Find where the given text appears and provide that cell's center as [x, y] coordinate. 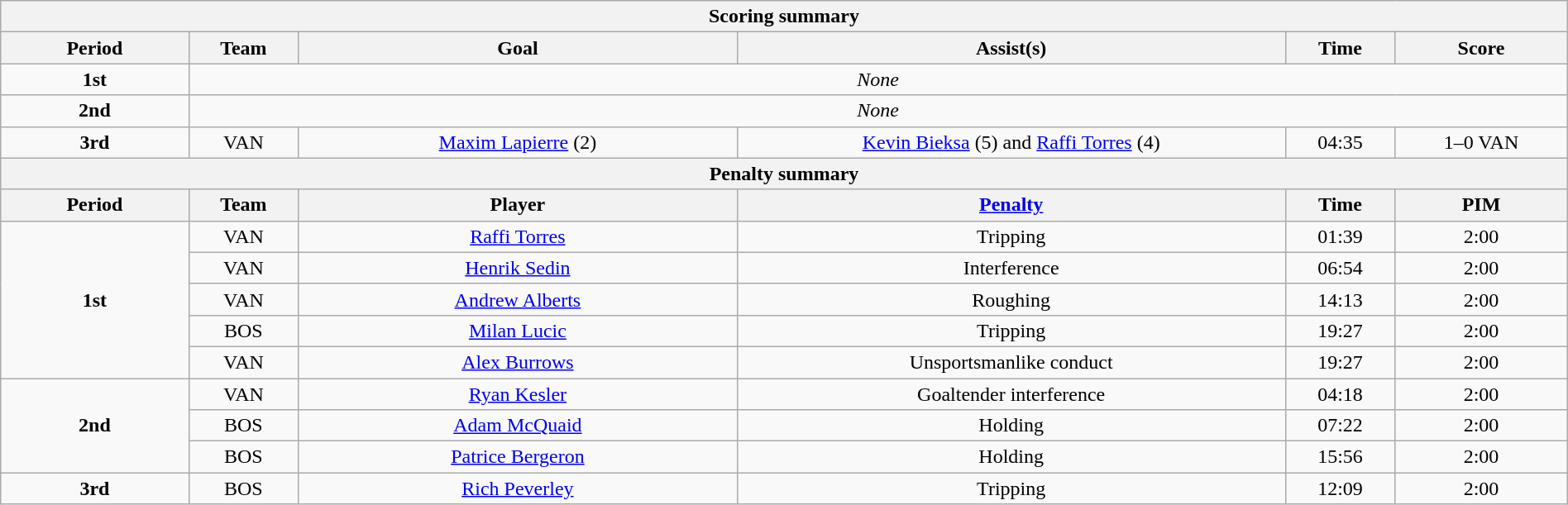
Kevin Bieksa (5) and Raffi Torres (4) [1011, 142]
Alex Burrows [518, 362]
07:22 [1340, 426]
Interference [1011, 268]
Scoring summary [784, 17]
1–0 VAN [1481, 142]
Unsportsmanlike conduct [1011, 362]
Roughing [1011, 299]
Patrice Bergeron [518, 457]
Penalty [1011, 205]
06:54 [1340, 268]
04:35 [1340, 142]
Goal [518, 48]
Raffi Torres [518, 236]
Ryan Kesler [518, 394]
Rich Peverley [518, 488]
12:09 [1340, 488]
PIM [1481, 205]
04:18 [1340, 394]
14:13 [1340, 299]
Andrew Alberts [518, 299]
01:39 [1340, 236]
Player [518, 205]
Maxim Lapierre (2) [518, 142]
Goaltender interference [1011, 394]
Adam McQuaid [518, 426]
15:56 [1340, 457]
Penalty summary [784, 174]
Henrik Sedin [518, 268]
Milan Lucic [518, 331]
Assist(s) [1011, 48]
Score [1481, 48]
